Determine the [X, Y] coordinate at the center of the cell enclosing the given text.  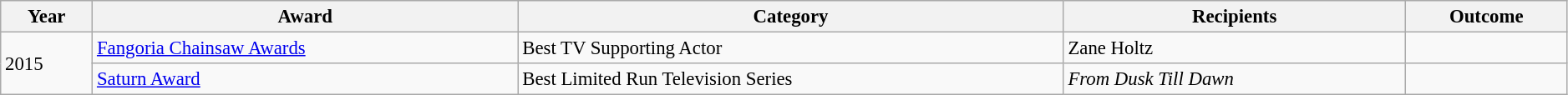
Zane Holtz [1235, 48]
Category [790, 17]
Best Limited Run Television Series [790, 79]
2015 [47, 63]
Best TV Supporting Actor [790, 48]
Saturn Award [306, 79]
Recipients [1235, 17]
From Dusk Till Dawn [1235, 79]
Year [47, 17]
Fangoria Chainsaw Awards [306, 48]
Outcome [1486, 17]
Award [306, 17]
